Pinpoint the cell where the given text exists, returning its (x, y) midpoint coordinate. 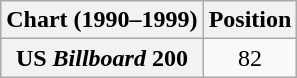
82 (250, 58)
Chart (1990–1999) (102, 20)
US Billboard 200 (102, 58)
Position (250, 20)
